Determine the [X, Y] coordinate at the center of the cell enclosing the given text.  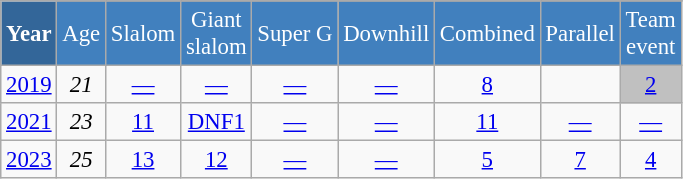
23 [82, 122]
Teamevent [650, 34]
Downhill [386, 34]
Year [29, 34]
2023 [29, 160]
DNF1 [216, 122]
12 [216, 160]
Giantslalom [216, 34]
25 [82, 160]
7 [580, 160]
Age [82, 34]
21 [82, 85]
2 [650, 85]
4 [650, 160]
2019 [29, 85]
2021 [29, 122]
5 [488, 160]
Combined [488, 34]
13 [142, 160]
Super G [295, 34]
8 [488, 85]
Parallel [580, 34]
Slalom [142, 34]
